Extract the (x, y) coordinate from the center of the cell holding the provided text.  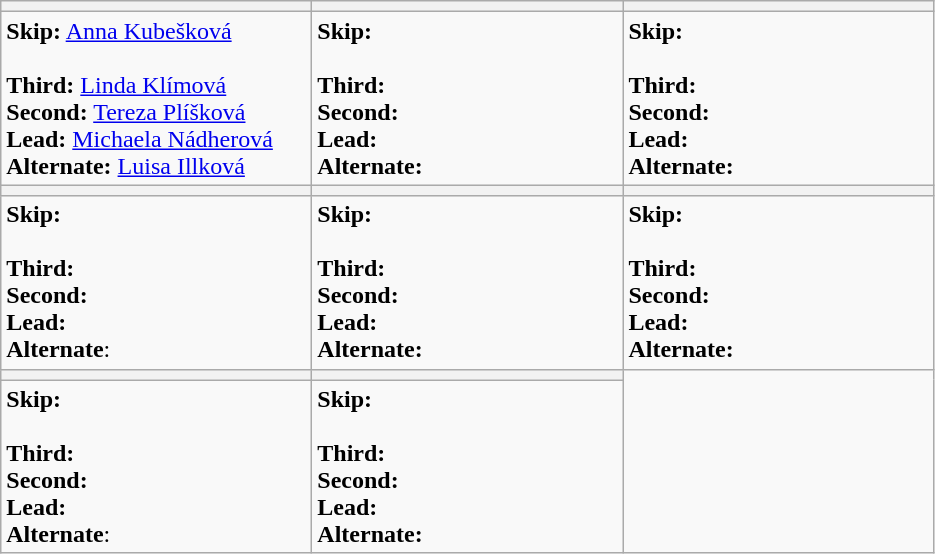
Skip: Anna Kubešková Third: Linda Klímová Second: Tereza Plíšková Lead: Michaela Nádherová Alternate: Luisa Illková (156, 98)
